Identify which cell holds the provided text, then report its [X, Y] central coordinate. 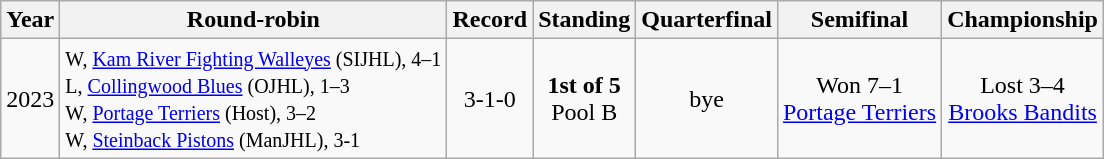
bye [707, 98]
Championship [1023, 20]
Quarterfinal [707, 20]
1st of 5 Pool B [584, 98]
Round-robin [254, 20]
Year [30, 20]
Standing [584, 20]
2023 [30, 98]
W, Kam River Fighting Walleyes (SIJHL), 4–1L, Collingwood Blues (OJHL), 1–3W, Portage Terriers (Host), 3–2W, Steinback Pistons (ManJHL), 3-1 [254, 98]
Record [490, 20]
Lost 3–4Brooks Bandits [1023, 98]
Semifinal [859, 20]
Won 7–1Portage Terriers [859, 98]
3-1-0 [490, 98]
